Detect which cell encompasses the target text, then output its (X, Y) center coordinate. 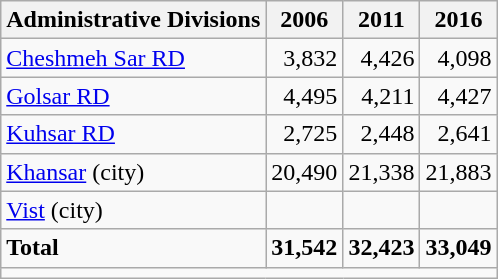
Cheshmeh Sar RD (134, 58)
4,098 (458, 58)
32,423 (382, 248)
2016 (458, 20)
4,427 (458, 96)
4,426 (382, 58)
Administrative Divisions (134, 20)
4,495 (304, 96)
Total (134, 248)
2,448 (382, 134)
20,490 (304, 172)
Golsar RD (134, 96)
2006 (304, 20)
33,049 (458, 248)
2,725 (304, 134)
2011 (382, 20)
2,641 (458, 134)
Kuhsar RD (134, 134)
31,542 (304, 248)
4,211 (382, 96)
Vist (city) (134, 210)
21,883 (458, 172)
3,832 (304, 58)
21,338 (382, 172)
Khansar (city) (134, 172)
